Capture the cell that displays the provided text and extract its [X, Y] central coordinate. 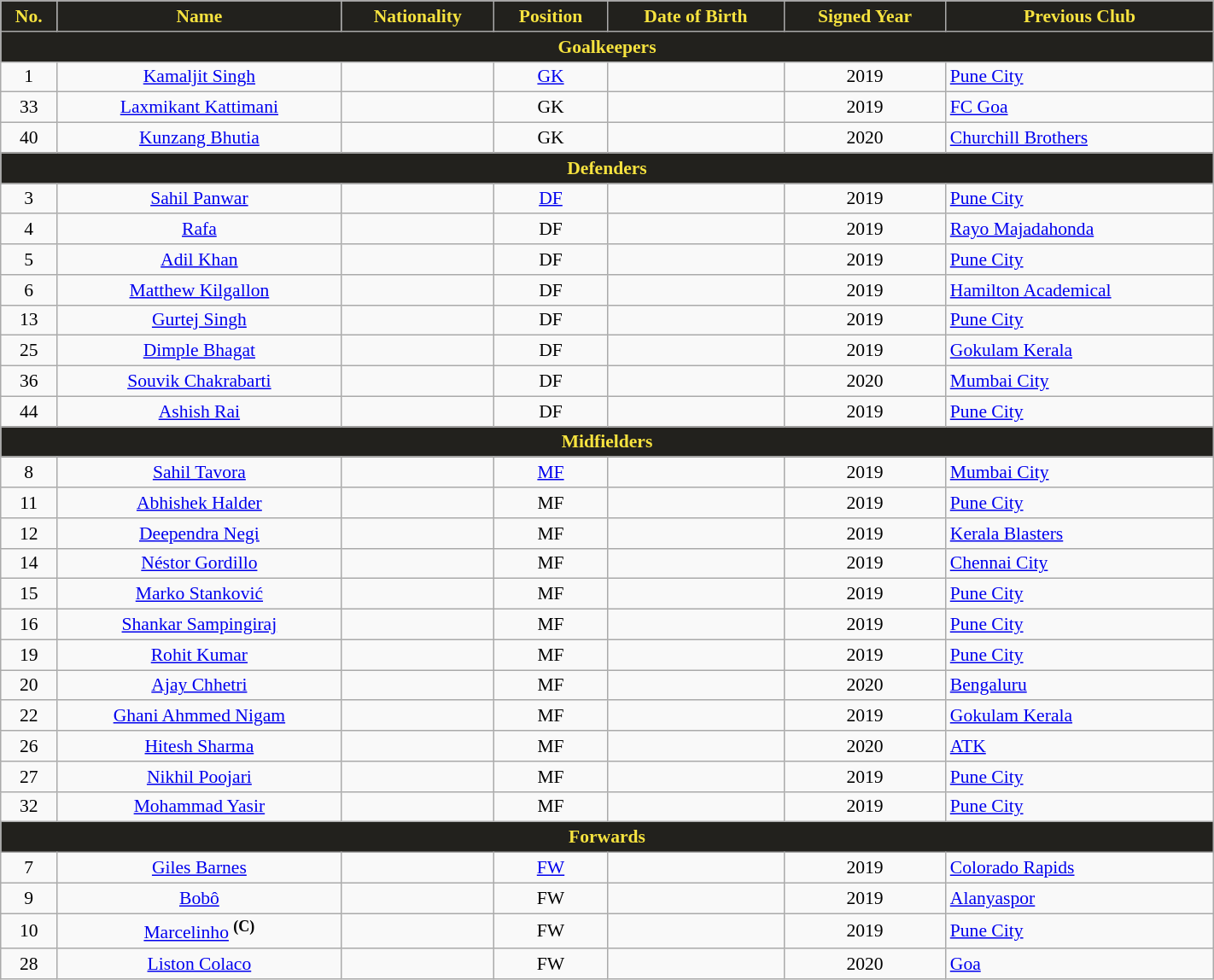
32 [29, 807]
28 [29, 964]
Alanyaspor [1080, 898]
No. [29, 16]
Date of Birth [697, 16]
Goa [1080, 964]
Mohammad Yasir [200, 807]
Adil Khan [200, 260]
Gurtej Singh [200, 320]
Chennai City [1080, 563]
Forwards [607, 837]
12 [29, 534]
25 [29, 351]
Néstor Gordillo [200, 563]
Kunzang Bhutia [200, 138]
15 [29, 594]
Bengaluru [1080, 685]
14 [29, 563]
1 [29, 77]
6 [29, 290]
26 [29, 746]
Marko Stanković [200, 594]
Churchill Brothers [1080, 138]
Liston Colaco [200, 964]
Hitesh Sharma [200, 746]
Shankar Sampingiraj [200, 625]
Deependra Negi [200, 534]
Giles Barnes [200, 868]
Bobô [200, 898]
13 [29, 320]
10 [29, 930]
Signed Year [864, 16]
Previous Club [1080, 16]
20 [29, 685]
5 [29, 260]
11 [29, 503]
Nationality [417, 16]
7 [29, 868]
FC Goa [1080, 108]
ATK [1080, 746]
Nikhil Poojari [200, 777]
Colorado Rapids [1080, 868]
Ajay Chhetri [200, 685]
Kerala Blasters [1080, 534]
Defenders [607, 168]
Rafa [200, 230]
22 [29, 716]
16 [29, 625]
Ashish Rai [200, 411]
Goalkeepers [607, 47]
Position [550, 16]
Sahil Tavora [200, 473]
Dimple Bhagat [200, 351]
33 [29, 108]
8 [29, 473]
Souvik Chakrabarti [200, 382]
Ghani Ahmmed Nigam [200, 716]
Abhishek Halder [200, 503]
Sahil Panwar [200, 199]
Midfielders [607, 442]
Rohit Kumar [200, 655]
Rayo Majadahonda [1080, 230]
Marcelinho (C) [200, 930]
4 [29, 230]
Hamilton Academical [1080, 290]
3 [29, 199]
36 [29, 382]
Matthew Kilgallon [200, 290]
19 [29, 655]
Laxmikant Kattimani [200, 108]
40 [29, 138]
44 [29, 411]
9 [29, 898]
Kamaljit Singh [200, 77]
27 [29, 777]
Name [200, 16]
